Determine the (X, Y) coordinate at the center of the cell enclosing the given text.  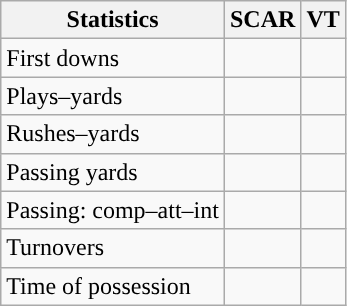
VT (323, 20)
First downs (113, 58)
Time of possession (113, 286)
SCAR (262, 20)
Plays–yards (113, 96)
Statistics (113, 20)
Passing yards (113, 172)
Turnovers (113, 248)
Rushes–yards (113, 134)
Passing: comp–att–int (113, 210)
